Identify which cell holds the provided text, then report its (x, y) central coordinate. 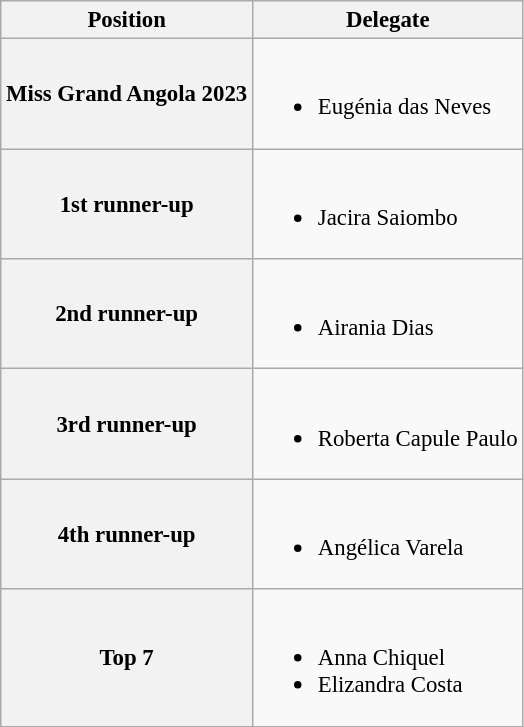
Top 7 (127, 658)
Roberta Capule Paulo (388, 424)
Delegate (388, 20)
Miss Grand Angola 2023 (127, 94)
Anna ChiquelElizandra Costa (388, 658)
1st runner-up (127, 204)
Jacira Saiombo (388, 204)
4th runner-up (127, 534)
Eugénia das Neves (388, 94)
Angélica Varela (388, 534)
Position (127, 20)
2nd runner-up (127, 314)
3rd runner-up (127, 424)
Airania Dias (388, 314)
